Detect which cell encompasses the target text, then output its [X, Y] center coordinate. 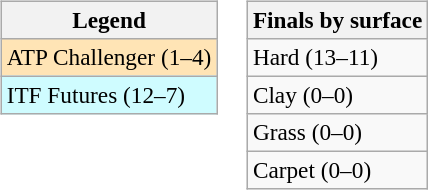
Finals by surface [337, 20]
ATP Challenger (1–4) [108, 57]
Clay (0–0) [337, 95]
ITF Futures (12–7) [108, 95]
Hard (13–11) [337, 57]
Legend [108, 20]
Grass (0–0) [337, 133]
Carpet (0–0) [337, 171]
